Search for the cell housing the specified text and yield its [x, y] center coordinate. 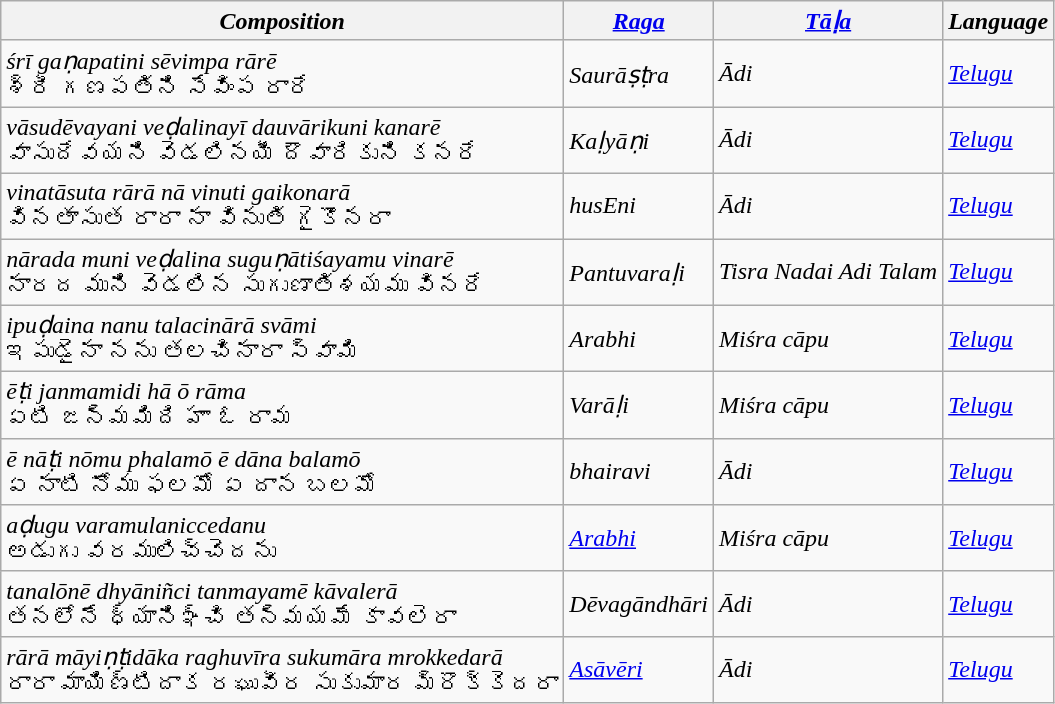
Saurāṣṭra [639, 74]
Varāḷi [639, 406]
Tisra Nadai Adi Talam [828, 272]
Asāvēri [639, 670]
Pantuvaraḷi [639, 272]
Raga [639, 21]
vāsudēvayani veḍalinayī dauvārikuni kanarē వాసుదేవయని వెడలినయీ దౌవారికుని కనరే [282, 140]
śrī gaṇapatini sēvimpa rārē శ్రీ గణపతిని సేవింప రారే [282, 74]
aḍugu varamulaniccedanu అడుగు వరములిచ్చెదను [282, 538]
Kaḷyāṇi [639, 140]
bhairavi [639, 472]
nārada muni veḍalina suguṇātiśayamu vinarē నారద ముని వెడలిన సుగుణాతిశయము వినరే [282, 272]
Dēvagāndhāri [639, 604]
Tāḷa [828, 21]
Language [998, 21]
ipuḍaina nanu talacinārā svāmi ఇపుడైనా నను తలచినారా స్వామి [282, 338]
ē nāṭi nōmu phalamō ē dāna balamō ఏ నాటి నోము ఫలమో ఏ దాన బలమో [282, 472]
Composition [282, 21]
husEni [639, 206]
ēṭi janmamidi hā ō rāma ఏటి జన్మమిది హా ఓ రామ [282, 406]
tanalōnē dhyāniñci tanmayamē kāvalerā తనలోనే ధ్యానిఞ్చి తన్మయమే కావలెరా [282, 604]
vinatāsuta rārā nā vinuti gaikonarā వినతాసుత రారా నా వినుతి గైకొనరా [282, 206]
rārā māyiṇṭidāka raghuvīra sukumāra mrokkedarāరారా మాయిణ్టిదాక రఘువీర సుకుమార మ్రొక్కెదరా [282, 670]
